Extract the (x, y) coordinate from the center of the cell holding the provided text.  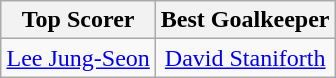
Lee Jung-Seon (78, 58)
Top Scorer (78, 20)
Best Goalkeeper (245, 20)
David Staniforth (245, 58)
